Scan for the cell matching the given text and deliver its (x, y) coordinate at center. 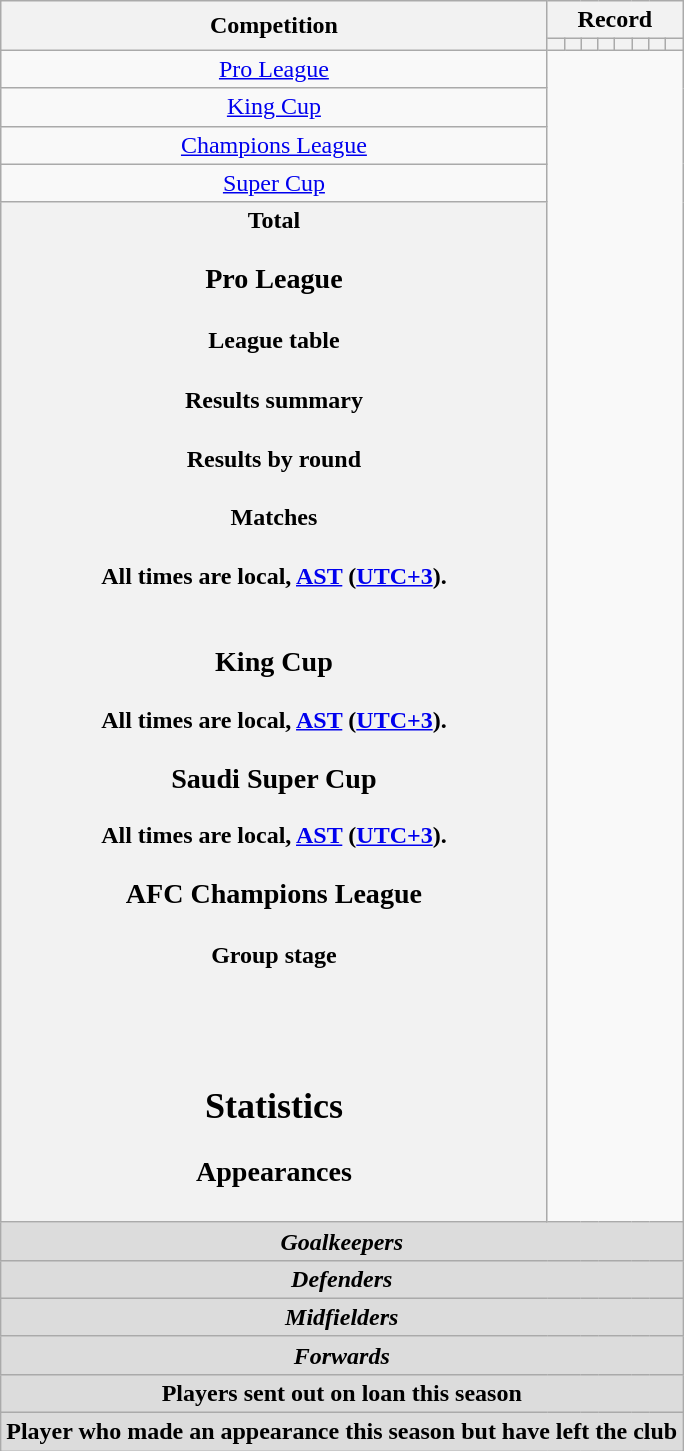
Goalkeepers (342, 1241)
Player who made an appearance this season but have left the club (342, 1432)
Record (615, 20)
Players sent out on loan this season (342, 1393)
Pro League (274, 69)
Forwards (342, 1355)
Super Cup (274, 183)
Champions League (274, 145)
Midfielders (342, 1317)
King Cup (274, 107)
Competition (274, 26)
Defenders (342, 1279)
